Return [X, Y] of the center of cell containing provided text 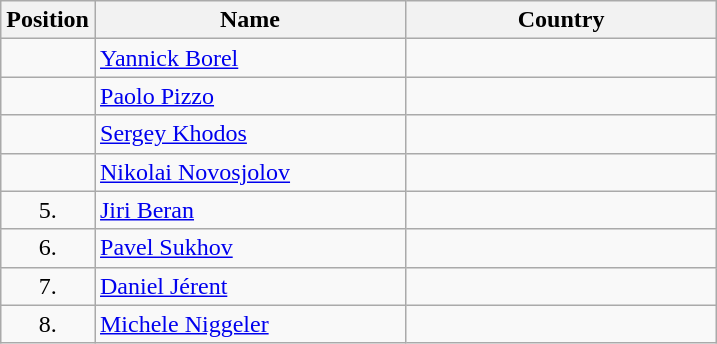
Michele Niggeler [250, 324]
Paolo Pizzo [250, 96]
6. [48, 248]
7. [48, 286]
Jiri Beran [250, 210]
Name [250, 20]
Nikolai Novosjolov [250, 172]
8. [48, 324]
Sergey Khodos [250, 134]
Yannick Borel [250, 58]
Position [48, 20]
Daniel Jérent [250, 286]
Country [562, 20]
5. [48, 210]
Pavel Sukhov [250, 248]
